Return the [x, y] coordinate for the center point of the cell that contains the specified text.  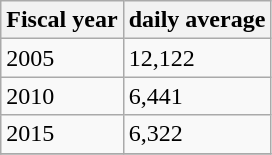
2010 [62, 96]
12,122 [197, 58]
6,322 [197, 134]
2005 [62, 58]
6,441 [197, 96]
2015 [62, 134]
Fiscal year [62, 20]
daily average [197, 20]
